Capture the cell that displays the provided text and extract its (X, Y) central coordinate. 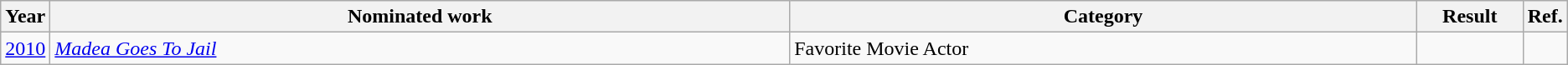
2010 (25, 48)
Year (25, 17)
Madea Goes To Jail (420, 48)
Nominated work (420, 17)
Ref. (1545, 17)
Category (1104, 17)
Result (1469, 17)
Favorite Movie Actor (1104, 48)
